Return the [x, y] coordinate for the center point of the cell that contains the specified text.  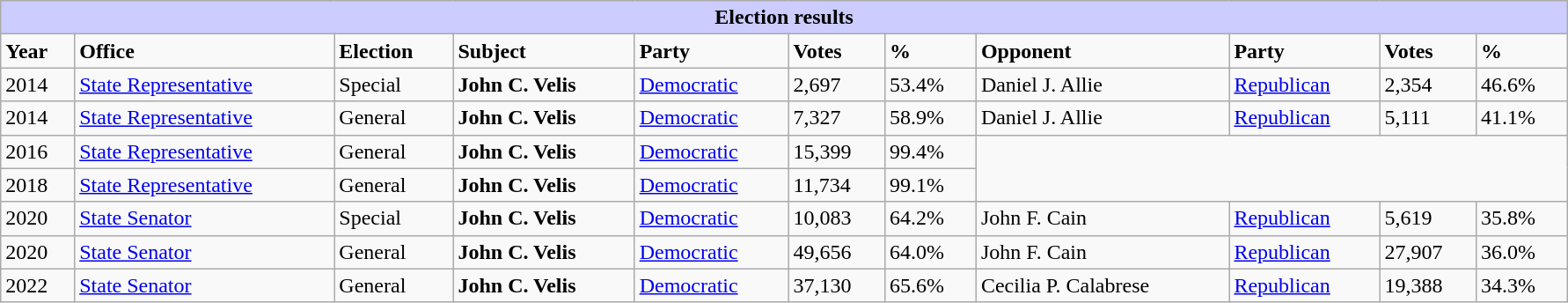
Election [394, 51]
53.4% [931, 85]
99.4% [931, 151]
37,130 [837, 285]
2,697 [837, 85]
64.2% [931, 218]
99.1% [931, 185]
64.0% [931, 252]
Cecilia P. Calabrese [1103, 285]
2016 [38, 151]
41.1% [1522, 118]
36.0% [1522, 252]
34.3% [1522, 285]
10,083 [837, 218]
7,327 [837, 118]
Election results [785, 18]
2,354 [1428, 85]
5,619 [1428, 218]
49,656 [837, 252]
19,388 [1428, 285]
46.6% [1522, 85]
58.9% [931, 118]
65.6% [931, 285]
5,111 [1428, 118]
2018 [38, 185]
Subject [544, 51]
15,399 [837, 151]
35.8% [1522, 218]
Office [204, 51]
Opponent [1103, 51]
Year [38, 51]
2022 [38, 285]
11,734 [837, 185]
27,907 [1428, 252]
